Scan for the cell matching the given text and deliver its (X, Y) coordinate at center. 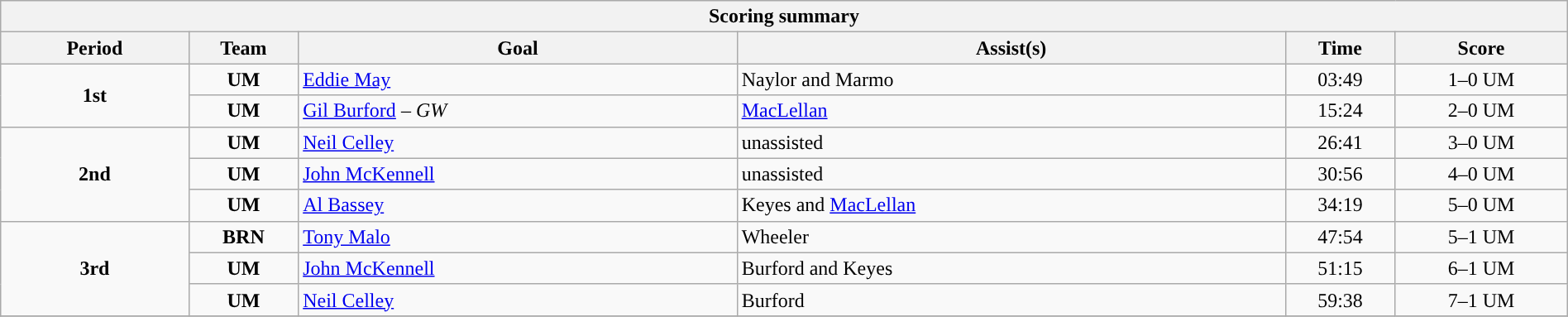
BRN (243, 237)
6–1 UM (1481, 268)
51:15 (1340, 268)
30:56 (1340, 174)
Time (1340, 48)
MacLellan (1011, 111)
2nd (94, 174)
Eddie May (518, 79)
03:49 (1340, 79)
Keyes and MacLellan (1011, 205)
Team (243, 48)
1st (94, 95)
3rd (94, 268)
Gil Burford – GW (518, 111)
Tony Malo (518, 237)
Assist(s) (1011, 48)
4–0 UM (1481, 174)
Burford (1011, 300)
15:24 (1340, 111)
2–0 UM (1481, 111)
1–0 UM (1481, 79)
Burford and Keyes (1011, 268)
Naylor and Marmo (1011, 79)
Al Bassey (518, 205)
47:54 (1340, 237)
59:38 (1340, 300)
3–0 UM (1481, 142)
5–0 UM (1481, 205)
34:19 (1340, 205)
7–1 UM (1481, 300)
26:41 (1340, 142)
Goal (518, 48)
Period (94, 48)
Scoring summary (784, 17)
Wheeler (1011, 237)
5–1 UM (1481, 237)
Score (1481, 48)
